Search for the cell housing the specified text and yield its (X, Y) center coordinate. 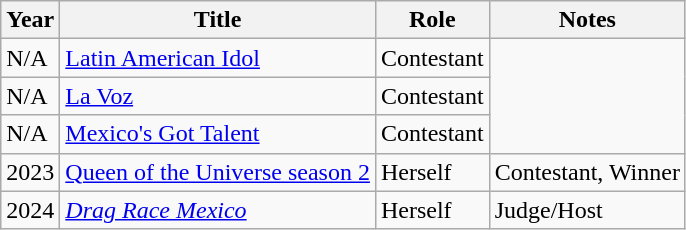
2024 (30, 210)
Queen of the Universe season 2 (218, 172)
Role (432, 20)
La Voz (218, 96)
Year (30, 20)
Judge/Host (587, 210)
Notes (587, 20)
Contestant, Winner (587, 172)
2023 (30, 172)
Latin American Idol (218, 58)
Mexico's Got Talent (218, 134)
Drag Race Mexico (218, 210)
Title (218, 20)
